Provide the (x, y) coordinate of the cell's center where the given text is located.  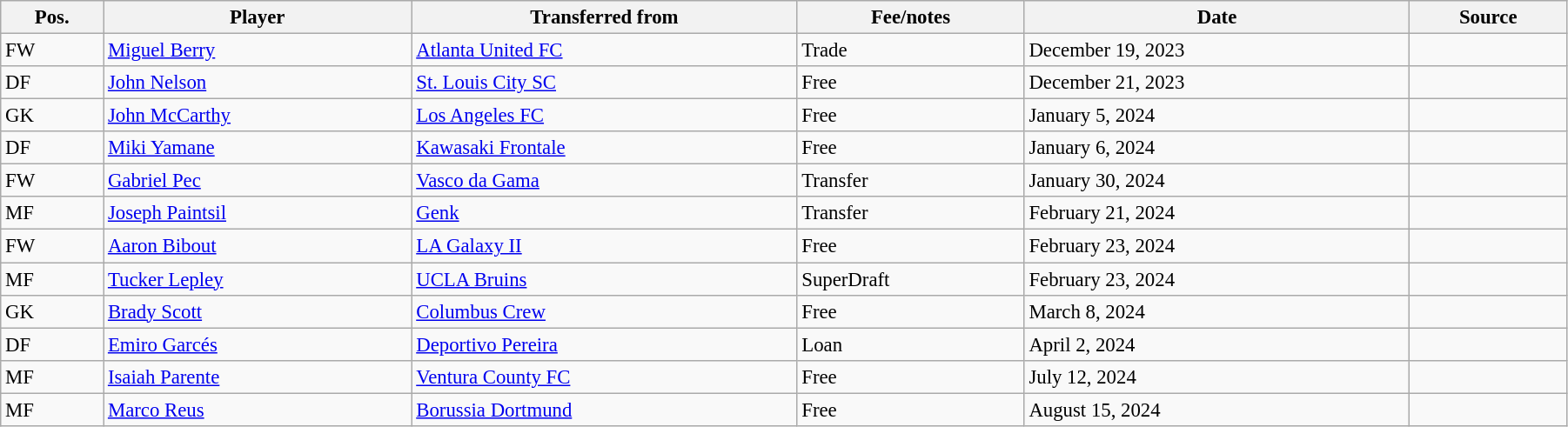
Date (1216, 17)
July 12, 2024 (1216, 377)
Emiro Garcés (258, 344)
St. Louis City SC (604, 83)
April 2, 2024 (1216, 344)
Miki Yamane (258, 148)
Trade (910, 50)
Borussia Dortmund (604, 410)
Columbus Crew (604, 311)
January 5, 2024 (1216, 116)
Gabriel Pec (258, 181)
Ventura County FC (604, 377)
February 21, 2024 (1216, 213)
Isaiah Parente (258, 377)
Atlanta United FC (604, 50)
Player (258, 17)
Vasco da Gama (604, 181)
Aaron Bibout (258, 246)
Pos. (52, 17)
December 21, 2023 (1216, 83)
UCLA Bruins (604, 279)
SuperDraft (910, 279)
Brady Scott (258, 311)
Kawasaki Frontale (604, 148)
Source (1488, 17)
Genk (604, 213)
Tucker Lepley (258, 279)
John Nelson (258, 83)
Joseph Paintsil (258, 213)
Los Angeles FC (604, 116)
March 8, 2024 (1216, 311)
John McCarthy (258, 116)
August 15, 2024 (1216, 410)
January 30, 2024 (1216, 181)
Transferred from (604, 17)
December 19, 2023 (1216, 50)
January 6, 2024 (1216, 148)
Fee/notes (910, 17)
Loan (910, 344)
Marco Reus (258, 410)
Miguel Berry (258, 50)
Deportivo Pereira (604, 344)
LA Galaxy II (604, 246)
